Pinpoint the cell where the given text exists, returning its (X, Y) midpoint coordinate. 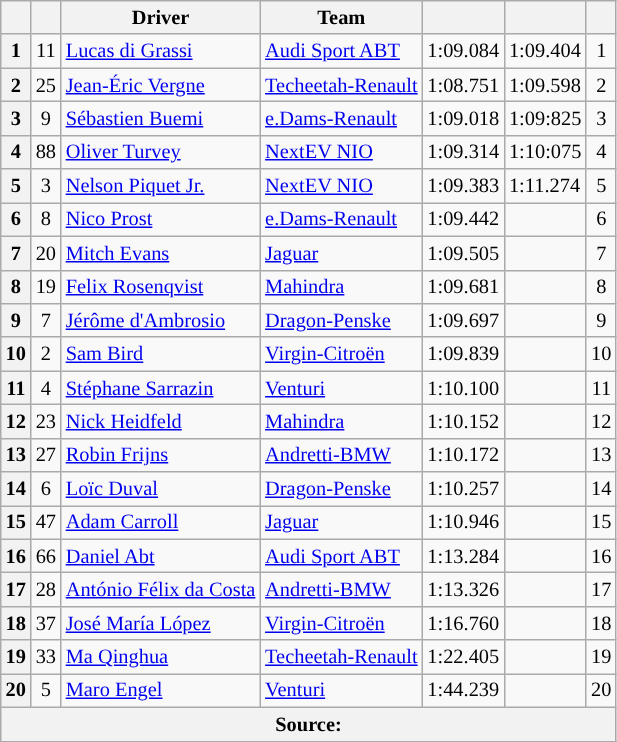
Adam Carroll (160, 522)
Oliver Turvey (160, 152)
66 (46, 556)
Nelson Piquet Jr. (160, 186)
Jérôme d'Ambrosio (160, 320)
28 (46, 589)
27 (46, 455)
1:09:825 (545, 118)
1:09.505 (463, 253)
Source: (309, 724)
1:09.084 (463, 51)
Maro Engel (160, 690)
1:44.239 (463, 690)
Daniel Abt (160, 556)
Nico Prost (160, 219)
33 (46, 657)
Mitch Evans (160, 253)
Ma Qinghua (160, 657)
88 (46, 152)
1:13.326 (463, 589)
1:09.442 (463, 219)
1:10.172 (463, 455)
25 (46, 85)
1:09.314 (463, 152)
1:16.760 (463, 623)
1:09.018 (463, 118)
Felix Rosenqvist (160, 287)
23 (46, 421)
Robin Frijns (160, 455)
1:09.383 (463, 186)
1:22.405 (463, 657)
1:09.681 (463, 287)
Nick Heidfeld (160, 421)
1:10.152 (463, 421)
1:11.274 (545, 186)
1:09.839 (463, 354)
Sébastien Buemi (160, 118)
Team (341, 17)
1:13.284 (463, 556)
1:10.946 (463, 522)
1:10:075 (545, 152)
Jean-Éric Vergne (160, 85)
1:10.100 (463, 388)
47 (46, 522)
37 (46, 623)
Stéphane Sarrazin (160, 388)
1:08.751 (463, 85)
Driver (160, 17)
Sam Bird (160, 354)
Lucas di Grassi (160, 51)
1:09.598 (545, 85)
Loïc Duval (160, 489)
António Félix da Costa (160, 589)
1:10.257 (463, 489)
José María López (160, 623)
1:09.697 (463, 320)
1:09.404 (545, 51)
